Detect which cell encompasses the target text, then output its [X, Y] center coordinate. 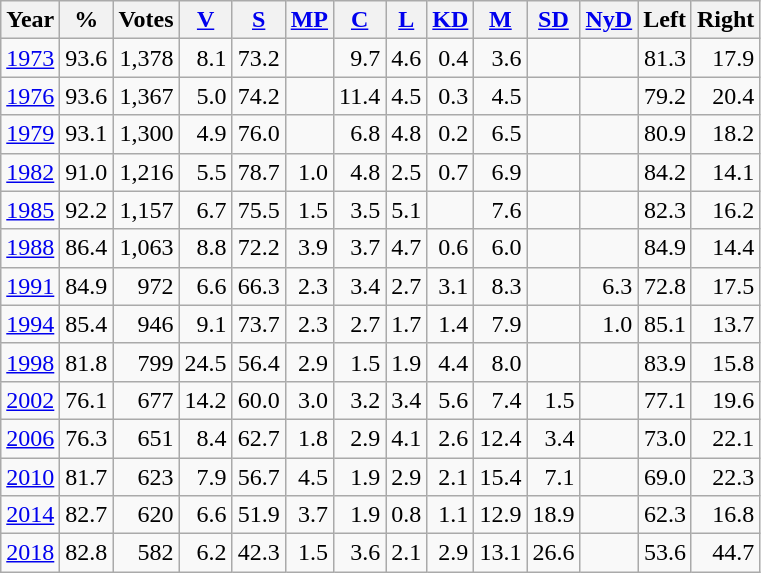
2010 [30, 477]
V [206, 20]
72.8 [665, 286]
80.9 [665, 134]
51.9 [258, 515]
62.7 [258, 438]
0.6 [450, 248]
4.6 [406, 58]
18.2 [725, 134]
651 [146, 438]
5.5 [206, 172]
13.1 [500, 553]
6.7 [206, 210]
1994 [30, 324]
1,063 [146, 248]
1988 [30, 248]
60.0 [258, 400]
42.3 [258, 553]
53.6 [665, 553]
1976 [30, 96]
4.4 [450, 362]
56.7 [258, 477]
5.1 [406, 210]
81.8 [86, 362]
8.3 [500, 286]
3.5 [360, 210]
C [360, 20]
83.9 [665, 362]
6.2 [206, 553]
15.8 [725, 362]
66.3 [258, 286]
17.9 [725, 58]
12.4 [500, 438]
93.1 [86, 134]
2.6 [450, 438]
1973 [30, 58]
3.1 [450, 286]
946 [146, 324]
1,378 [146, 58]
6.5 [500, 134]
4.7 [406, 248]
4.9 [206, 134]
81.7 [86, 477]
8.0 [500, 362]
16.2 [725, 210]
M [500, 20]
7.6 [500, 210]
11.4 [360, 96]
5.0 [206, 96]
SD [554, 20]
3.0 [309, 400]
14.4 [725, 248]
7.1 [554, 477]
1.8 [309, 438]
78.7 [258, 172]
73.2 [258, 58]
73.0 [665, 438]
84.2 [665, 172]
92.2 [86, 210]
44.7 [725, 553]
1.7 [406, 324]
1,300 [146, 134]
8.1 [206, 58]
8.4 [206, 438]
799 [146, 362]
4.1 [406, 438]
L [406, 20]
% [86, 20]
MP [309, 20]
0.7 [450, 172]
1,157 [146, 210]
91.0 [86, 172]
77.1 [665, 400]
2002 [30, 400]
0.8 [406, 515]
79.2 [665, 96]
18.9 [554, 515]
0.4 [450, 58]
1985 [30, 210]
KD [450, 20]
15.4 [500, 477]
56.4 [258, 362]
82.8 [86, 553]
82.3 [665, 210]
Left [665, 20]
NyD [609, 20]
17.5 [725, 286]
6.3 [609, 286]
76.1 [86, 400]
19.6 [725, 400]
74.2 [258, 96]
S [258, 20]
2.5 [406, 172]
7.4 [500, 400]
9.1 [206, 324]
2006 [30, 438]
85.1 [665, 324]
1998 [30, 362]
677 [146, 400]
1,367 [146, 96]
12.9 [500, 515]
3.9 [309, 248]
6.0 [500, 248]
82.7 [86, 515]
76.0 [258, 134]
582 [146, 553]
6.9 [500, 172]
72.2 [258, 248]
62.3 [665, 515]
2014 [30, 515]
6.8 [360, 134]
16.8 [725, 515]
2018 [30, 553]
3.2 [360, 400]
86.4 [86, 248]
81.3 [665, 58]
1.4 [450, 324]
24.5 [206, 362]
69.0 [665, 477]
Votes [146, 20]
8.8 [206, 248]
75.5 [258, 210]
26.6 [554, 553]
Right [725, 20]
1.1 [450, 515]
14.1 [725, 172]
85.4 [86, 324]
76.3 [86, 438]
14.2 [206, 400]
13.7 [725, 324]
9.7 [360, 58]
73.7 [258, 324]
22.3 [725, 477]
1979 [30, 134]
1,216 [146, 172]
1982 [30, 172]
1991 [30, 286]
620 [146, 515]
5.6 [450, 400]
0.3 [450, 96]
972 [146, 286]
20.4 [725, 96]
22.1 [725, 438]
0.2 [450, 134]
623 [146, 477]
Year [30, 20]
